Output the (X, Y) coordinate of the center of the cell containing the given text.  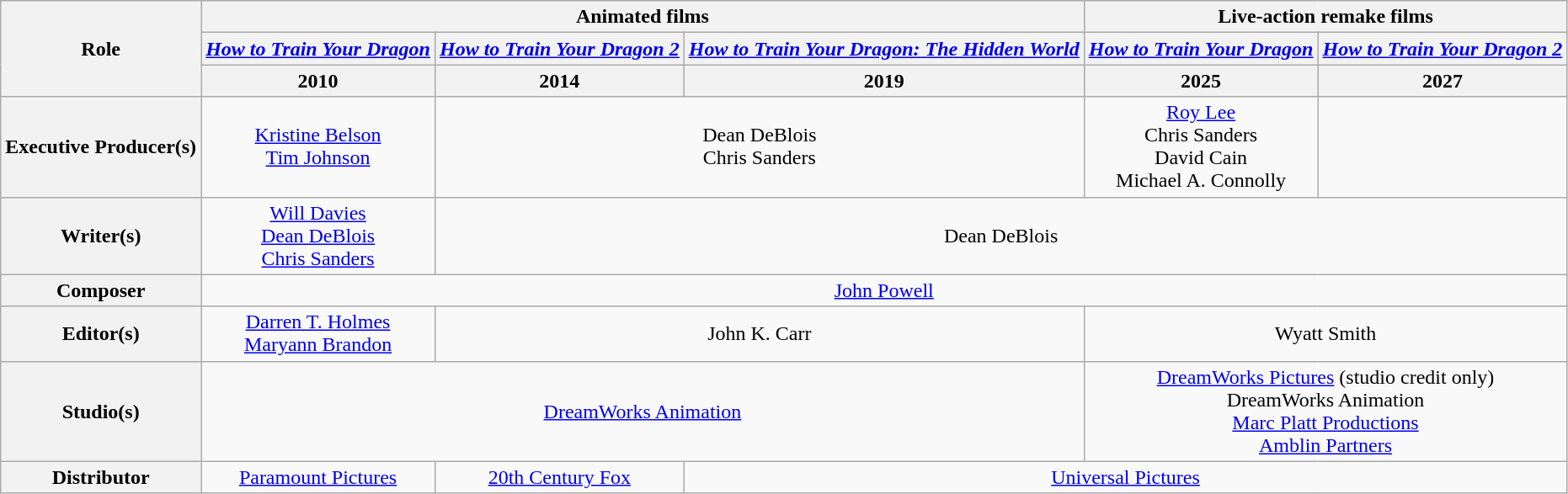
Dean DeBlois (1000, 236)
John K. Carr (760, 333)
How to Train Your Dragon: The Hidden World (884, 49)
Role (101, 49)
Composer (101, 290)
Will DaviesDean DeBloisChris Sanders (318, 236)
Writer(s) (101, 236)
Live-action remake films (1325, 17)
Paramount Pictures (318, 477)
John Powell (884, 290)
Kristine BelsonTim Johnson (318, 146)
2014 (559, 81)
Dean DeBloisChris Sanders (760, 146)
Wyatt Smith (1325, 333)
Roy LeeChris SandersDavid CainMichael A. Connolly (1201, 146)
Universal Pictures (1125, 477)
DreamWorks Animation (643, 411)
Studio(s) (101, 411)
20th Century Fox (559, 477)
Animated films (643, 17)
Distributor (101, 477)
2019 (884, 81)
Executive Producer(s) (101, 146)
Darren T. HolmesMaryann Brandon (318, 333)
Editor(s) (101, 333)
2010 (318, 81)
2025 (1201, 81)
DreamWorks Pictures (studio credit only)DreamWorks AnimationMarc Platt ProductionsAmblin Partners (1325, 411)
2027 (1443, 81)
